Identify which cell holds the provided text, then report its [X, Y] central coordinate. 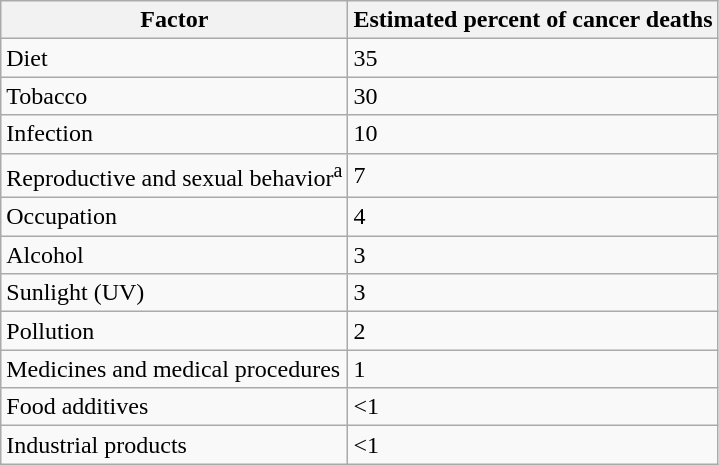
Alcohol [174, 255]
4 [533, 217]
Occupation [174, 217]
Medicines and medical procedures [174, 369]
Pollution [174, 331]
Reproductive and sexual behaviora [174, 176]
1 [533, 369]
Estimated percent of cancer deaths [533, 20]
Infection [174, 134]
Factor [174, 20]
Tobacco [174, 96]
30 [533, 96]
Industrial products [174, 445]
Food additives [174, 407]
2 [533, 331]
35 [533, 58]
7 [533, 176]
10 [533, 134]
Diet [174, 58]
Sunlight (UV) [174, 293]
